Find where the given text appears and provide that cell's center as (x, y) coordinate. 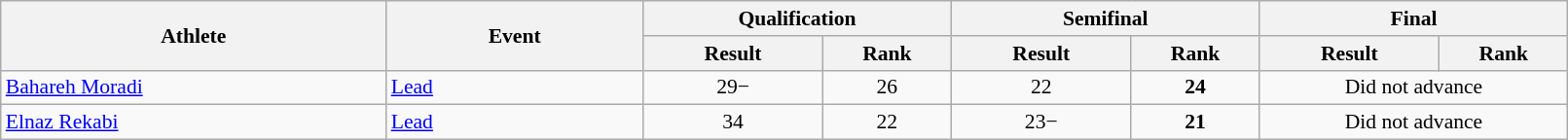
Event (515, 35)
29− (734, 87)
21 (1195, 122)
Qualification (798, 18)
Elnaz Rekabi (194, 122)
Final (1413, 18)
Bahareh Moradi (194, 87)
24 (1195, 87)
34 (734, 122)
Semifinal (1106, 18)
Athlete (194, 35)
26 (887, 87)
23− (1041, 122)
